Pinpoint the cell where the given text exists, returning its [x, y] midpoint coordinate. 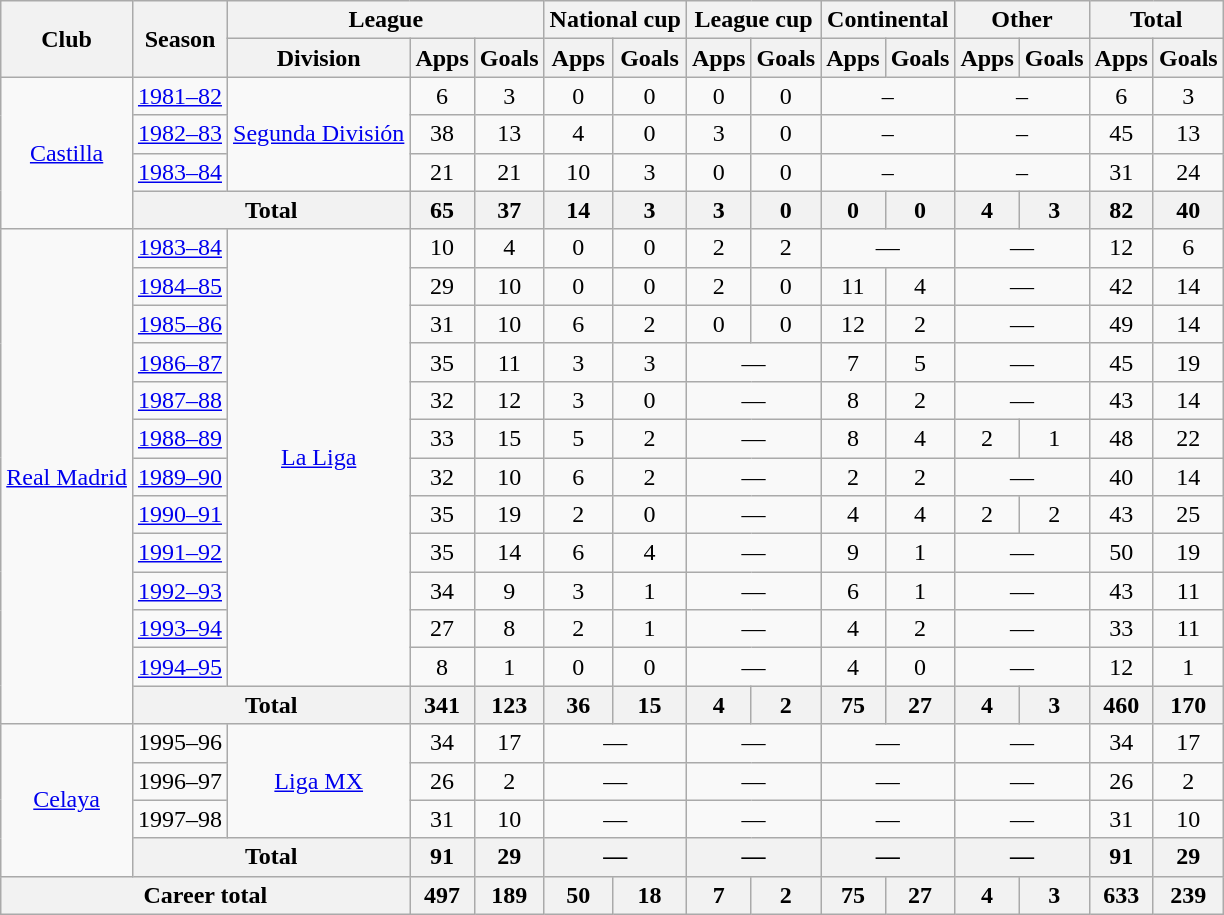
38 [442, 134]
1993–94 [180, 629]
Liga MX [319, 781]
25 [1188, 515]
1988–89 [180, 438]
League [386, 20]
1984–85 [180, 286]
49 [1121, 324]
1987–88 [180, 400]
48 [1121, 438]
1994–95 [180, 667]
1995–96 [180, 743]
1992–93 [180, 591]
239 [1188, 895]
24 [1188, 172]
123 [509, 705]
League cup [754, 20]
1996–97 [180, 781]
170 [1188, 705]
497 [442, 895]
Celaya [67, 800]
1990–91 [180, 515]
Club [67, 39]
1985–86 [180, 324]
Castilla [67, 153]
Career total [206, 895]
42 [1121, 286]
189 [509, 895]
18 [649, 895]
1997–98 [180, 819]
1989–90 [180, 477]
1991–92 [180, 553]
36 [578, 705]
La Liga [319, 458]
460 [1121, 705]
Season [180, 39]
Real Madrid [67, 476]
Division [319, 58]
Other [1022, 20]
1982–83 [180, 134]
37 [509, 210]
82 [1121, 210]
Continental [888, 20]
Segunda División [319, 134]
633 [1121, 895]
1981–82 [180, 96]
1986–87 [180, 362]
341 [442, 705]
National cup [615, 20]
65 [442, 210]
22 [1188, 438]
